For the text-containing cell, return its midpoint in [x, y] coordinate format. 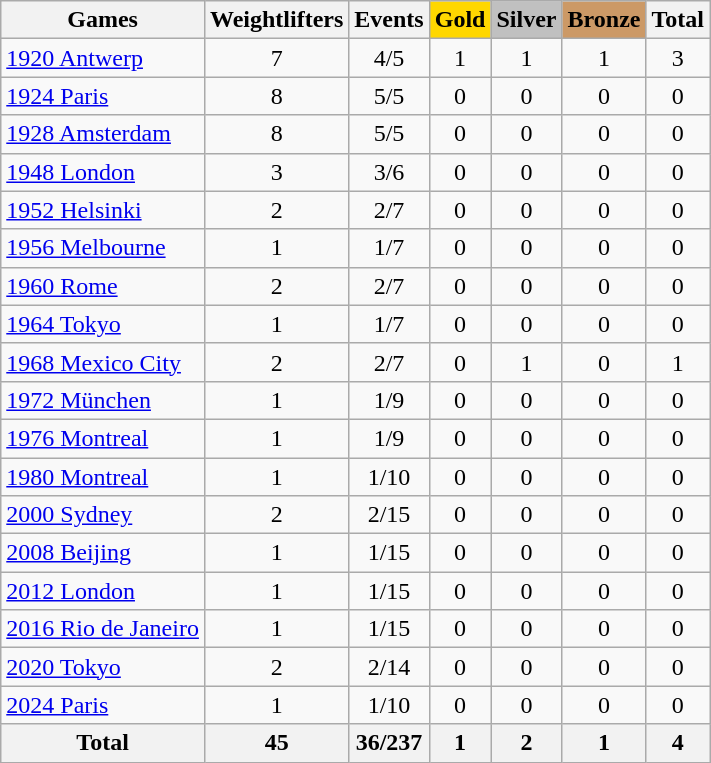
Bronze [604, 20]
2012 London [103, 591]
36/237 [389, 743]
1924 Paris [103, 96]
Events [389, 20]
7 [276, 58]
Games [103, 20]
2/15 [389, 515]
Silver [526, 20]
1976 Montreal [103, 438]
Gold [460, 20]
2016 Rio de Janeiro [103, 629]
Weightlifters [276, 20]
45 [276, 743]
2008 Beijing [103, 553]
1956 Melbourne [103, 248]
1948 London [103, 172]
1972 München [103, 400]
3/6 [389, 172]
1952 Helsinki [103, 210]
1964 Tokyo [103, 324]
2020 Tokyo [103, 667]
2024 Paris [103, 705]
1960 Rome [103, 286]
4 [678, 743]
2000 Sydney [103, 515]
1968 Mexico City [103, 362]
2/14 [389, 667]
4/5 [389, 58]
1928 Amsterdam [103, 134]
1980 Montreal [103, 477]
1920 Antwerp [103, 58]
